Find where the given text appears and provide that cell's center as (x, y) coordinate. 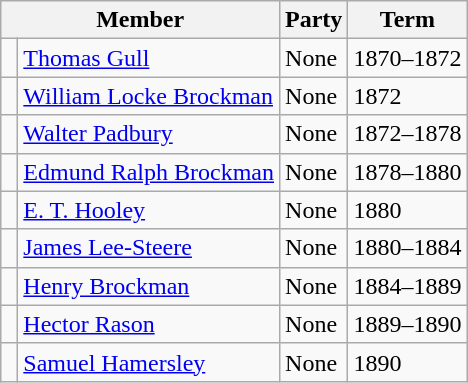
1878–1880 (408, 172)
Henry Brockman (149, 286)
Hector Rason (149, 324)
1872–1878 (408, 134)
Party (314, 20)
1890 (408, 362)
Samuel Hamersley (149, 362)
William Locke Brockman (149, 96)
Thomas Gull (149, 58)
1880–1884 (408, 248)
1872 (408, 96)
Walter Padbury (149, 134)
1870–1872 (408, 58)
Edmund Ralph Brockman (149, 172)
1889–1890 (408, 324)
Term (408, 20)
E. T. Hooley (149, 210)
James Lee-Steere (149, 248)
1884–1889 (408, 286)
Member (140, 20)
1880 (408, 210)
